Scan for the cell matching the given text and deliver its [X, Y] coordinate at center. 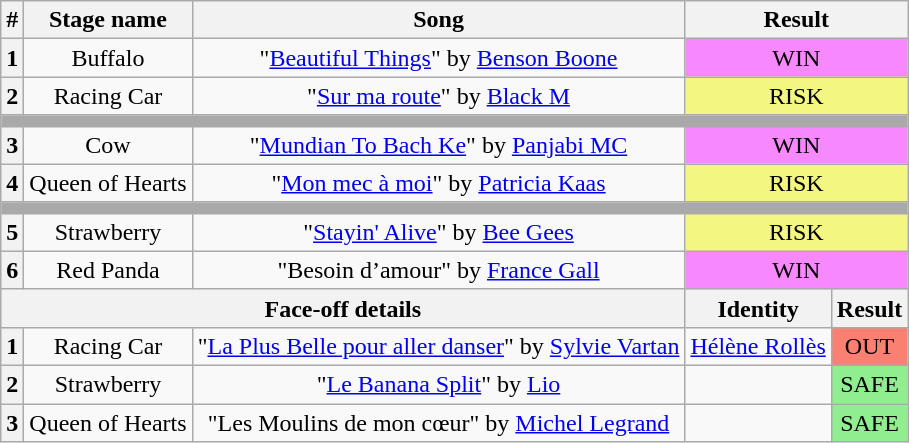
"Stayin' Alive" by Bee Gees [438, 232]
6 [12, 270]
Identity [758, 308]
"Mundian To Bach Ke" by Panjabi MC [438, 145]
"Le Banana Split" by Lio [438, 384]
5 [12, 232]
Stage name [108, 20]
"Sur ma route" by Black M [438, 96]
Cow [108, 145]
4 [12, 183]
"Besoin d’amour" by France Gall [438, 270]
Buffalo [108, 58]
Red Panda [108, 270]
OUT [869, 346]
Face-off details [343, 308]
# [12, 20]
"La Plus Belle pour aller danser" by Sylvie Vartan [438, 346]
"Mon mec à moi" by Patricia Kaas [438, 183]
Hélène Rollès [758, 346]
Song [438, 20]
"Les Moulins de mon cœur" by Michel Legrand [438, 423]
"Beautiful Things" by Benson Boone [438, 58]
